Find where the given text appears and provide that cell's center as [x, y] coordinate. 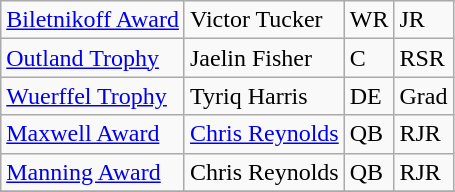
Wuerffel Trophy [93, 96]
C [369, 58]
Grad [424, 96]
DE [369, 96]
JR [424, 20]
Victor Tucker [264, 20]
RSR [424, 58]
Manning Award [93, 172]
Tyriq Harris [264, 96]
Maxwell Award [93, 134]
WR [369, 20]
Jaelin Fisher [264, 58]
Biletnikoff Award [93, 20]
Outland Trophy [93, 58]
